Locate the cell with the specified text and output its (x, y) center coordinate. 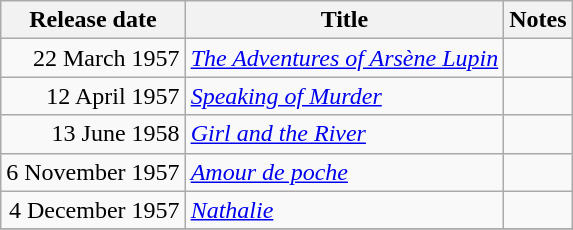
The Adventures of Arsène Lupin (344, 58)
Girl and the River (344, 134)
Nathalie (344, 210)
12 April 1957 (93, 96)
Release date (93, 20)
6 November 1957 (93, 172)
Notes (538, 20)
22 March 1957 (93, 58)
4 December 1957 (93, 210)
Amour de poche (344, 172)
Title (344, 20)
13 June 1958 (93, 134)
Speaking of Murder (344, 96)
